Pinpoint the cell where the given text exists, returning its (X, Y) midpoint coordinate. 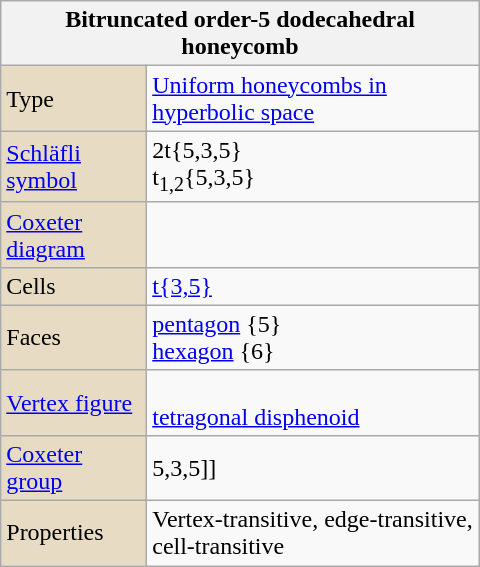
5,3,5]] (314, 468)
Properties (74, 534)
Cells (74, 286)
Uniform honeycombs in hyperbolic space (314, 98)
Type (74, 98)
2t{5,3,5}t1,2{5,3,5} (314, 166)
Coxeter group (74, 468)
t{3,5} (314, 286)
Schläfli symbol (74, 166)
Coxeter diagram (74, 234)
pentagon {5}hexagon {6} (314, 338)
Vertex-transitive, edge-transitive, cell-transitive (314, 534)
tetragonal disphenoid (314, 402)
Bitruncated order-5 dodecahedral honeycomb (240, 34)
Faces (74, 338)
Vertex figure (74, 402)
